Search for the cell housing the specified text and yield its (x, y) center coordinate. 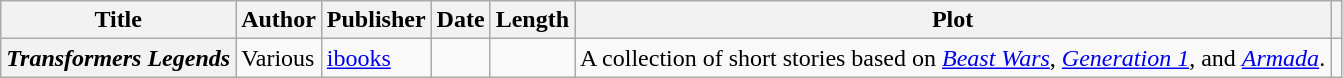
ibooks (376, 58)
Author (279, 20)
A collection of short stories based on Beast Wars, Generation 1, and Armada. (953, 58)
Plot (953, 20)
Length (532, 20)
Various (279, 58)
Publisher (376, 20)
Title (118, 20)
Transformers Legends (118, 58)
Date (460, 20)
